Extract the [X, Y] coordinate from the center of the cell holding the provided text.  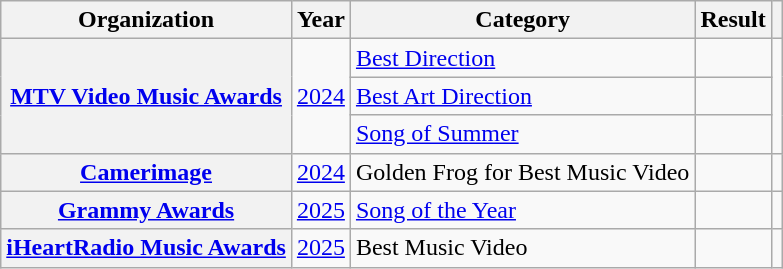
Golden Frog for Best Music Video [522, 172]
Category [522, 20]
Best Art Direction [522, 96]
Organization [146, 20]
Camerimage [146, 172]
Song of Summer [522, 134]
Year [320, 20]
MTV Video Music Awards [146, 96]
Best Music Video [522, 248]
iHeartRadio Music Awards [146, 248]
Grammy Awards [146, 210]
Song of the Year [522, 210]
Best Direction [522, 58]
Result [733, 20]
